Find where the given text appears and provide that cell's center as [X, Y] coordinate. 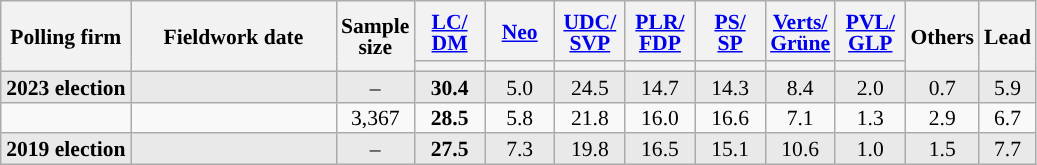
UDC/SVP [590, 31]
Others [942, 36]
PLR/FDP [660, 31]
16.6 [730, 118]
21.8 [590, 118]
PVL/GLP [870, 31]
15.1 [730, 150]
8.4 [800, 86]
10.6 [800, 150]
5.9 [1008, 86]
28.5 [449, 118]
14.3 [730, 86]
Neo [520, 31]
Fieldwork date [234, 36]
1.0 [870, 150]
7.1 [800, 118]
6.7 [1008, 118]
16.5 [660, 150]
16.0 [660, 118]
Lead [1008, 36]
Verts/Grüne [800, 31]
Polling firm [66, 36]
5.8 [520, 118]
2023 election [66, 86]
Samplesize [375, 36]
3,367 [375, 118]
2.9 [942, 118]
0.7 [942, 86]
1.5 [942, 150]
2019 election [66, 150]
2.0 [870, 86]
1.3 [870, 118]
PS/SP [730, 31]
7.7 [1008, 150]
LC/DM [449, 31]
14.7 [660, 86]
7.3 [520, 150]
27.5 [449, 150]
30.4 [449, 86]
5.0 [520, 86]
24.5 [590, 86]
19.8 [590, 150]
